Provide the (x, y) coordinate of the cell's center where the given text is located.  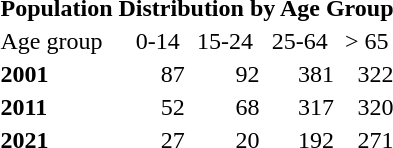
52 (158, 107)
68 (225, 107)
25-64 (300, 41)
92 (225, 74)
87 (158, 74)
317 (300, 107)
15-24 (225, 41)
0-14 (158, 41)
381 (300, 74)
